Determine the (X, Y) coordinate at the center of the cell enclosing the given text.  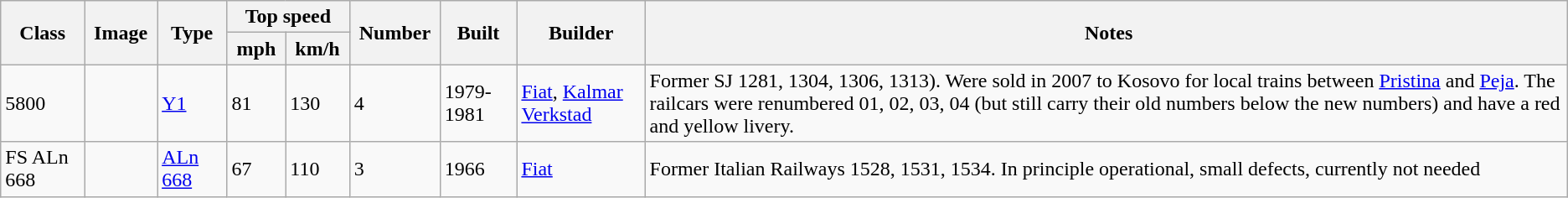
Former Italian Railways 1528, 1531, 1534. In principle operational, small defects, currently not needed (1106, 169)
mph (256, 49)
FS ALn 668 (43, 169)
Built (478, 33)
Y1 (193, 103)
Builder (581, 33)
81 (256, 103)
5800 (43, 103)
67 (256, 169)
Number (395, 33)
110 (317, 169)
1979-1981 (478, 103)
3 (395, 169)
1966 (478, 169)
Type (193, 33)
Image (121, 33)
Class (43, 33)
4 (395, 103)
130 (317, 103)
Top speed (288, 17)
km/h (317, 49)
Fiat (581, 169)
Notes (1106, 33)
ALn 668 (193, 169)
Fiat, Kalmar Verkstad (581, 103)
